Return [x, y] of the center of cell containing provided text 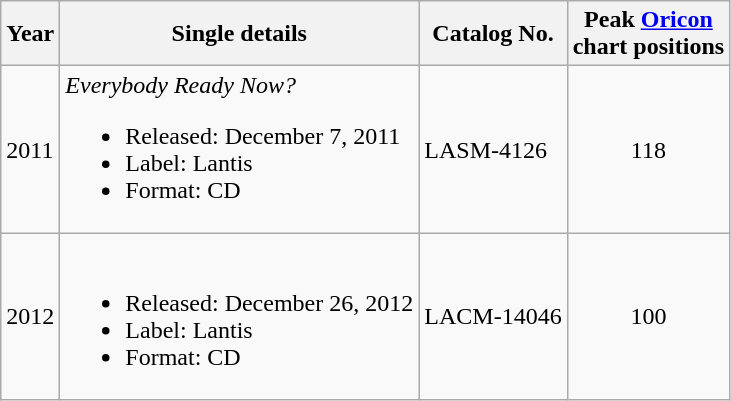
Year [30, 34]
2012 [30, 316]
Released: December 26, 2012Label: LantisFormat: CD [240, 316]
118 [648, 150]
Single details [240, 34]
Everybody Ready Now?Released: December 7, 2011Label: LantisFormat: CD [240, 150]
LASM-4126 [493, 150]
Peak Oricon chart positions [648, 34]
2011 [30, 150]
100 [648, 316]
Catalog No. [493, 34]
LACM-14046 [493, 316]
